Identify which cell holds the provided text, then report its (X, Y) central coordinate. 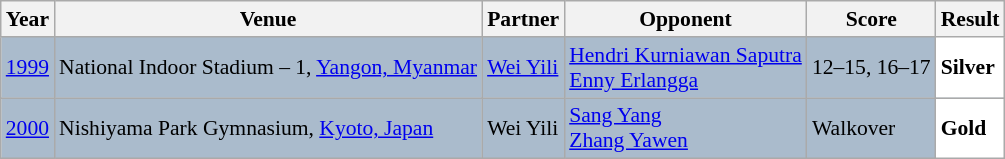
Score (872, 19)
1999 (28, 68)
Sang Yang Zhang Yawen (686, 128)
Silver (970, 68)
National Indoor Stadium – 1, Yangon, Myanmar (268, 68)
Venue (268, 19)
Year (28, 19)
Walkover (872, 128)
Nishiyama Park Gymnasium, Kyoto, Japan (268, 128)
Partner (523, 19)
12–15, 16–17 (872, 68)
2000 (28, 128)
Result (970, 19)
Gold (970, 128)
Hendri Kurniawan Saputra Enny Erlangga (686, 68)
Opponent (686, 19)
